Determine the (x, y) coordinate at the center of the cell enclosing the given text.  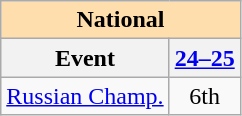
National (120, 20)
6th (204, 96)
Event (85, 58)
Russian Champ. (85, 96)
24–25 (204, 58)
